Extract the (x, y) coordinate from the center of the cell holding the provided text.  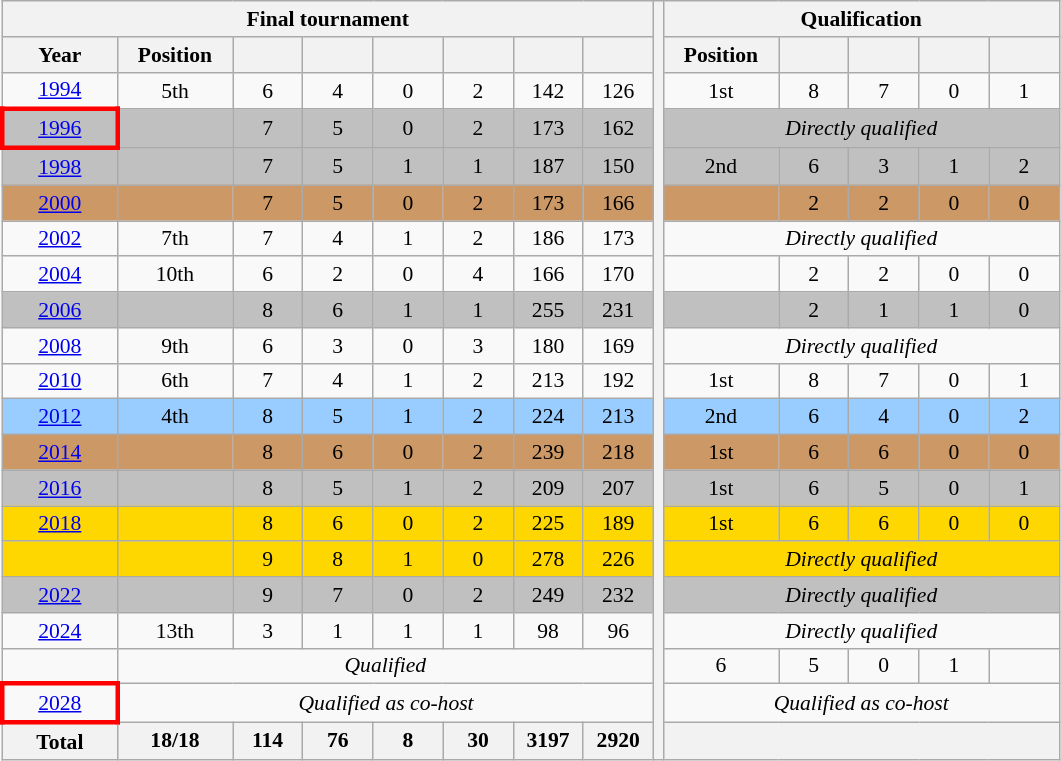
224 (548, 417)
180 (548, 346)
3197 (548, 742)
30 (478, 742)
2006 (60, 310)
7th (174, 239)
2016 (60, 488)
114 (267, 742)
Qualified (385, 666)
9th (174, 346)
192 (618, 381)
Final tournament (328, 19)
239 (548, 453)
18/18 (174, 742)
2022 (60, 595)
169 (618, 346)
150 (618, 166)
231 (618, 310)
162 (618, 130)
2920 (618, 742)
278 (548, 560)
2000 (60, 203)
207 (618, 488)
2002 (60, 239)
2014 (60, 453)
142 (548, 90)
255 (548, 310)
249 (548, 595)
4th (174, 417)
13th (174, 631)
10th (174, 275)
Qualification (861, 19)
2012 (60, 417)
189 (618, 524)
2010 (60, 381)
226 (618, 560)
187 (548, 166)
2004 (60, 275)
98 (548, 631)
209 (548, 488)
186 (548, 239)
76 (338, 742)
96 (618, 631)
Total (60, 742)
2028 (60, 704)
218 (618, 453)
1996 (60, 130)
225 (548, 524)
170 (618, 275)
6th (174, 381)
Year (60, 55)
232 (618, 595)
2008 (60, 346)
2018 (60, 524)
5th (174, 90)
1994 (60, 90)
1998 (60, 166)
2024 (60, 631)
126 (618, 90)
